From the cell containing the given text, extract its center point as [X, Y] coordinate. 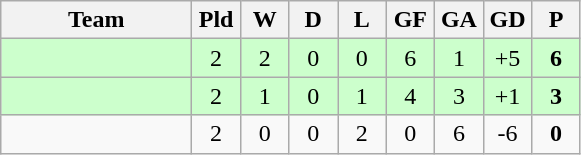
GA [460, 20]
4 [410, 96]
L [362, 20]
GD [508, 20]
Pld [216, 20]
W [264, 20]
GF [410, 20]
D [314, 20]
Team [96, 20]
+1 [508, 96]
-6 [508, 134]
P [556, 20]
+5 [508, 58]
